Find where the given text appears and provide that cell's center as [x, y] coordinate. 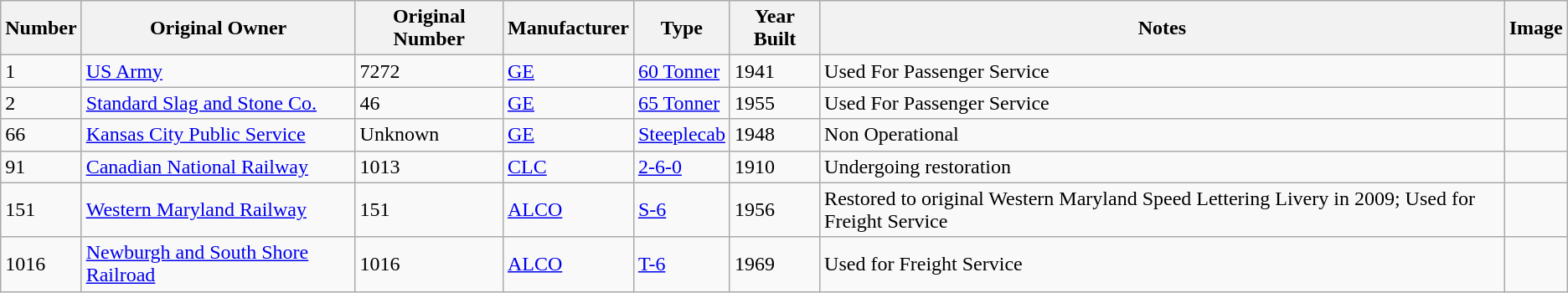
1013 [429, 167]
Used for Freight Service [1163, 265]
Steeplecab [682, 135]
Non Operational [1163, 135]
Manufacturer [568, 28]
Number [41, 28]
T-6 [682, 265]
Image [1536, 28]
1941 [774, 71]
Type [682, 28]
65 Tonner [682, 103]
2-6-0 [682, 167]
Notes [1163, 28]
46 [429, 103]
1 [41, 71]
Original Number [429, 28]
Newburgh and South Shore Railroad [218, 265]
US Army [218, 71]
1955 [774, 103]
2 [41, 103]
Standard Slag and Stone Co. [218, 103]
CLC [568, 167]
Restored to original Western Maryland Speed Lettering Livery in 2009; Used for Freight Service [1163, 209]
Kansas City Public Service [218, 135]
Undergoing restoration [1163, 167]
Original Owner [218, 28]
66 [41, 135]
1956 [774, 209]
60 Tonner [682, 71]
91 [41, 167]
Unknown [429, 135]
1969 [774, 265]
Western Maryland Railway [218, 209]
S-6 [682, 209]
Canadian National Railway [218, 167]
Year Built [774, 28]
7272 [429, 71]
1948 [774, 135]
1910 [774, 167]
